Return [X, Y] of the center of cell containing provided text 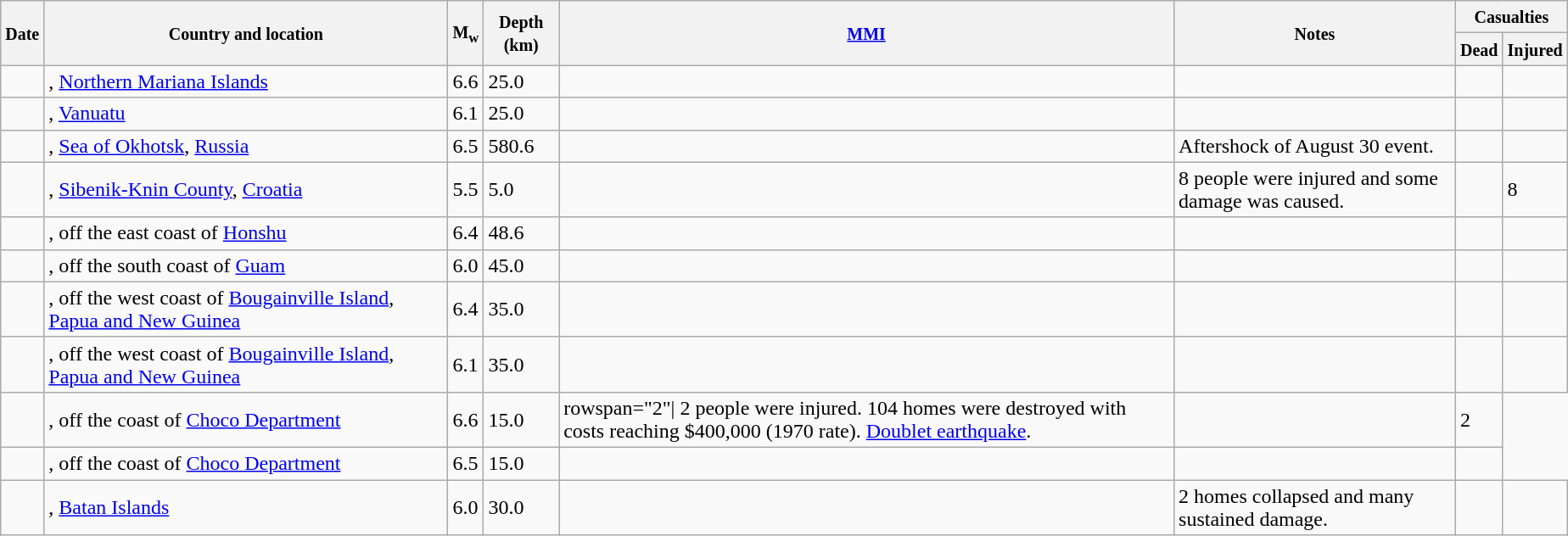
30.0 [521, 507]
, off the east coast of Honshu [246, 233]
8 [1535, 190]
5.5 [466, 190]
Dead [1479, 49]
48.6 [521, 233]
Mw [466, 33]
580.6 [521, 146]
45.0 [521, 265]
2 [1479, 419]
, Batan Islands [246, 507]
, Vanuatu [246, 114]
5.0 [521, 190]
Casualties [1511, 17]
, Northern Mariana Islands [246, 81]
2 homes collapsed and many sustained damage. [1315, 507]
Date [22, 33]
, Sibenik-Knin County, Croatia [246, 190]
Injured [1535, 49]
8 people were injured and some damage was caused. [1315, 190]
, Sea of Okhotsk, Russia [246, 146]
Depth (km) [521, 33]
rowspan="2"| 2 people were injured. 104 homes were destroyed with costs reaching $400,000 (1970 rate). Doublet earthquake. [867, 419]
, off the south coast of Guam [246, 265]
Country and location [246, 33]
Aftershock of August 30 event. [1315, 146]
MMI [867, 33]
Notes [1315, 33]
